Identify which cell holds the provided text, then report its [x, y] central coordinate. 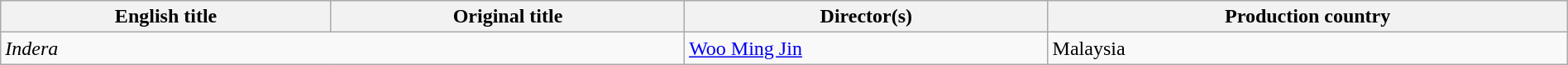
Original title [508, 17]
English title [166, 17]
Malaysia [1307, 48]
Indera [342, 48]
Director(s) [867, 17]
Production country [1307, 17]
Woo Ming Jin [867, 48]
